Return the [X, Y] coordinate for the center point of the cell that contains the specified text.  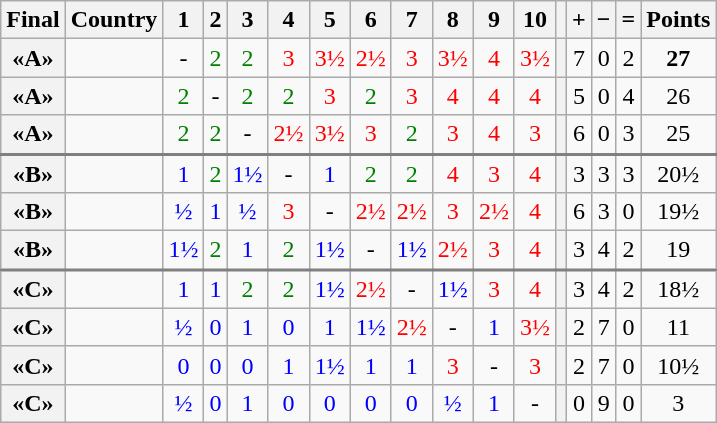
18½ [678, 288]
19 [678, 250]
20½ [678, 174]
10½ [678, 365]
10 [534, 20]
− [604, 20]
= [628, 20]
11 [678, 327]
Points [678, 20]
19½ [678, 212]
Final [33, 20]
26 [678, 96]
8 [452, 20]
27 [678, 58]
25 [678, 134]
Country [114, 20]
+ [580, 20]
